Pinpoint the cell where the given text exists, returning its [x, y] midpoint coordinate. 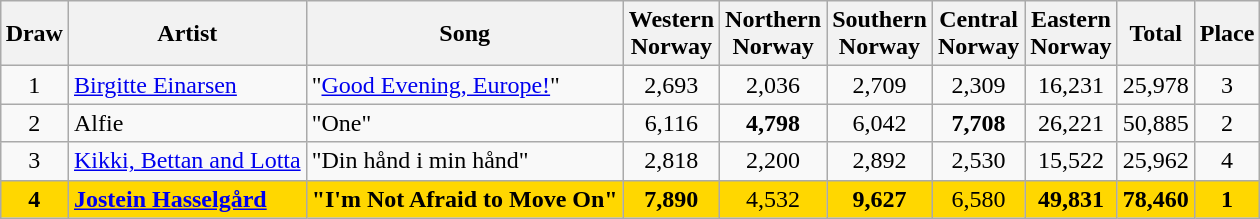
2,892 [880, 161]
2,709 [880, 85]
16,231 [1071, 85]
EasternNorway [1071, 34]
7,708 [978, 123]
26,221 [1071, 123]
Place [1227, 34]
Draw [34, 34]
2,693 [671, 85]
SouthernNorway [880, 34]
2,200 [774, 161]
CentralNorway [978, 34]
"I'm Not Afraid to Move On" [464, 199]
2,036 [774, 85]
25,962 [1156, 161]
6,042 [880, 123]
"One" [464, 123]
6,116 [671, 123]
50,885 [1156, 123]
6,580 [978, 199]
4,798 [774, 123]
Kikki, Bettan and Lotta [187, 161]
2,309 [978, 85]
Alfie [187, 123]
NorthernNorway [774, 34]
"Good Evening, Europe!" [464, 85]
2,530 [978, 161]
4,532 [774, 199]
25,978 [1156, 85]
7,890 [671, 199]
"Din hånd i min hånd" [464, 161]
Birgitte Einarsen [187, 85]
Artist [187, 34]
15,522 [1071, 161]
78,460 [1156, 199]
9,627 [880, 199]
Jostein Hasselgård [187, 199]
WesternNorway [671, 34]
2,818 [671, 161]
Song [464, 34]
49,831 [1071, 199]
Total [1156, 34]
